Pinpoint the cell where the given text exists, returning its (x, y) midpoint coordinate. 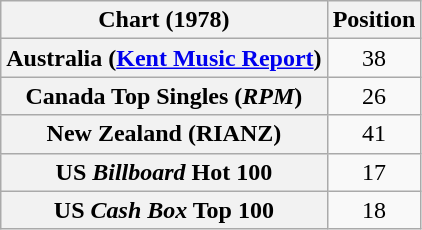
Position (374, 20)
Canada Top Singles (RPM) (164, 96)
Australia (Kent Music Report) (164, 58)
41 (374, 134)
Chart (1978) (164, 20)
US Cash Box Top 100 (164, 210)
17 (374, 172)
26 (374, 96)
US Billboard Hot 100 (164, 172)
18 (374, 210)
38 (374, 58)
New Zealand (RIANZ) (164, 134)
